Locate the cell with the specified text and output its [x, y] center coordinate. 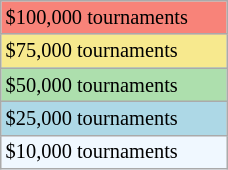
$25,000 tournaments [114, 118]
$75,000 tournaments [114, 51]
$10,000 tournaments [114, 152]
$50,000 tournaments [114, 85]
$100,000 tournaments [114, 17]
